Scan for the cell matching the given text and deliver its [x, y] coordinate at center. 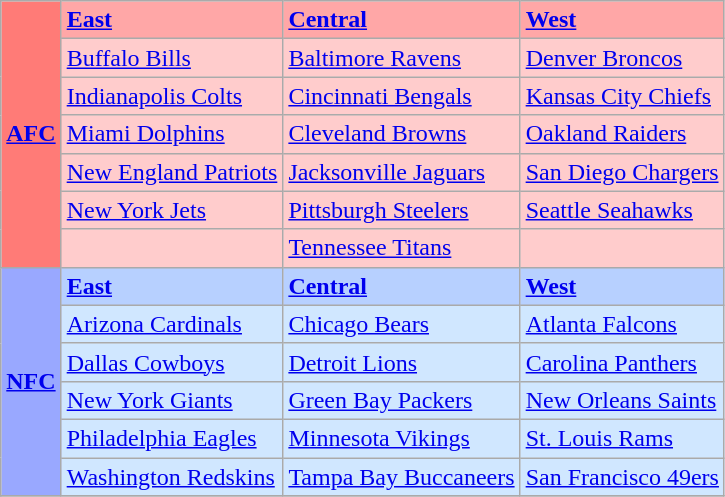
Seattle Seahawks [622, 210]
Tennessee Titans [402, 248]
Green Bay Packers [402, 400]
Cincinnati Bengals [402, 96]
Detroit Lions [402, 362]
AFC [31, 134]
Kansas City Chiefs [622, 96]
St. Louis Rams [622, 438]
San Francisco 49ers [622, 477]
Miami Dolphins [172, 134]
Pittsburgh Steelers [402, 210]
Cleveland Browns [402, 134]
Indianapolis Colts [172, 96]
Washington Redskins [172, 477]
Baltimore Ravens [402, 58]
Philadelphia Eagles [172, 438]
New Orleans Saints [622, 400]
Jacksonville Jaguars [402, 172]
Minnesota Vikings [402, 438]
Oakland Raiders [622, 134]
NFC [31, 381]
San Diego Chargers [622, 172]
New York Giants [172, 400]
Buffalo Bills [172, 58]
Arizona Cardinals [172, 324]
Denver Broncos [622, 58]
New England Patriots [172, 172]
Atlanta Falcons [622, 324]
Carolina Panthers [622, 362]
New York Jets [172, 210]
Chicago Bears [402, 324]
Dallas Cowboys [172, 362]
Tampa Bay Buccaneers [402, 477]
